Capture the cell that displays the provided text and extract its [x, y] central coordinate. 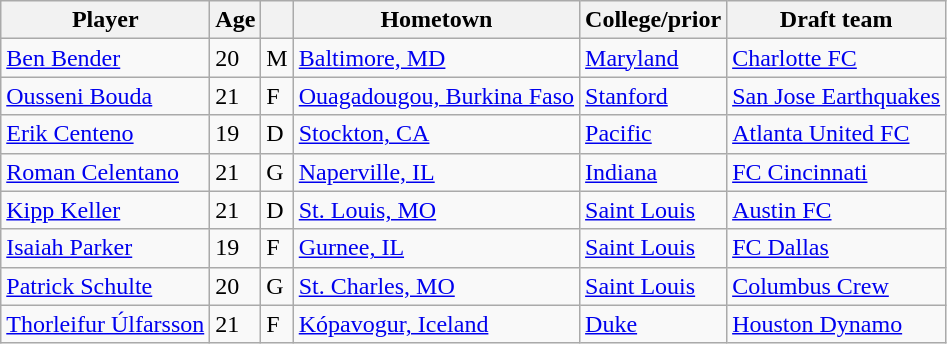
Maryland [654, 58]
Stockton, CA [436, 134]
Naperville, IL [436, 172]
Player [106, 20]
Columbus Crew [836, 286]
Kipp Keller [106, 210]
Kópavogur, Iceland [436, 324]
Draft team [836, 20]
St. Louis, MO [436, 210]
M [277, 58]
Isaiah Parker [106, 248]
FC Dallas [836, 248]
Baltimore, MD [436, 58]
FC Cincinnati [836, 172]
Duke [654, 324]
College/prior [654, 20]
Houston Dynamo [836, 324]
Pacific [654, 134]
Gurnee, IL [436, 248]
Erik Centeno [106, 134]
Age [236, 20]
Ouagadougou, Burkina Faso [436, 96]
San Jose Earthquakes [836, 96]
Roman Celentano [106, 172]
Austin FC [836, 210]
Ben Bender [106, 58]
Indiana [654, 172]
Stanford [654, 96]
Atlanta United FC [836, 134]
Charlotte FC [836, 58]
Patrick Schulte [106, 286]
Ousseni Bouda [106, 96]
Thorleifur Úlfarsson [106, 324]
Hometown [436, 20]
St. Charles, MO [436, 286]
